Return the [X, Y] coordinate for the center point of the cell that contains the specified text.  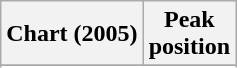
Peakposition [189, 34]
Chart (2005) [72, 34]
